Find where the given text appears and provide that cell's center as (X, Y) coordinate. 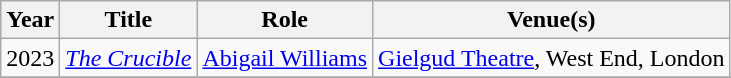
Year (30, 20)
Venue(s) (552, 20)
2023 (30, 58)
Role (285, 20)
Title (128, 20)
Abigail Williams (285, 58)
The Crucible (128, 58)
Gielgud Theatre, West End, London (552, 58)
